Output the [X, Y] coordinate of the center of the cell containing the given text.  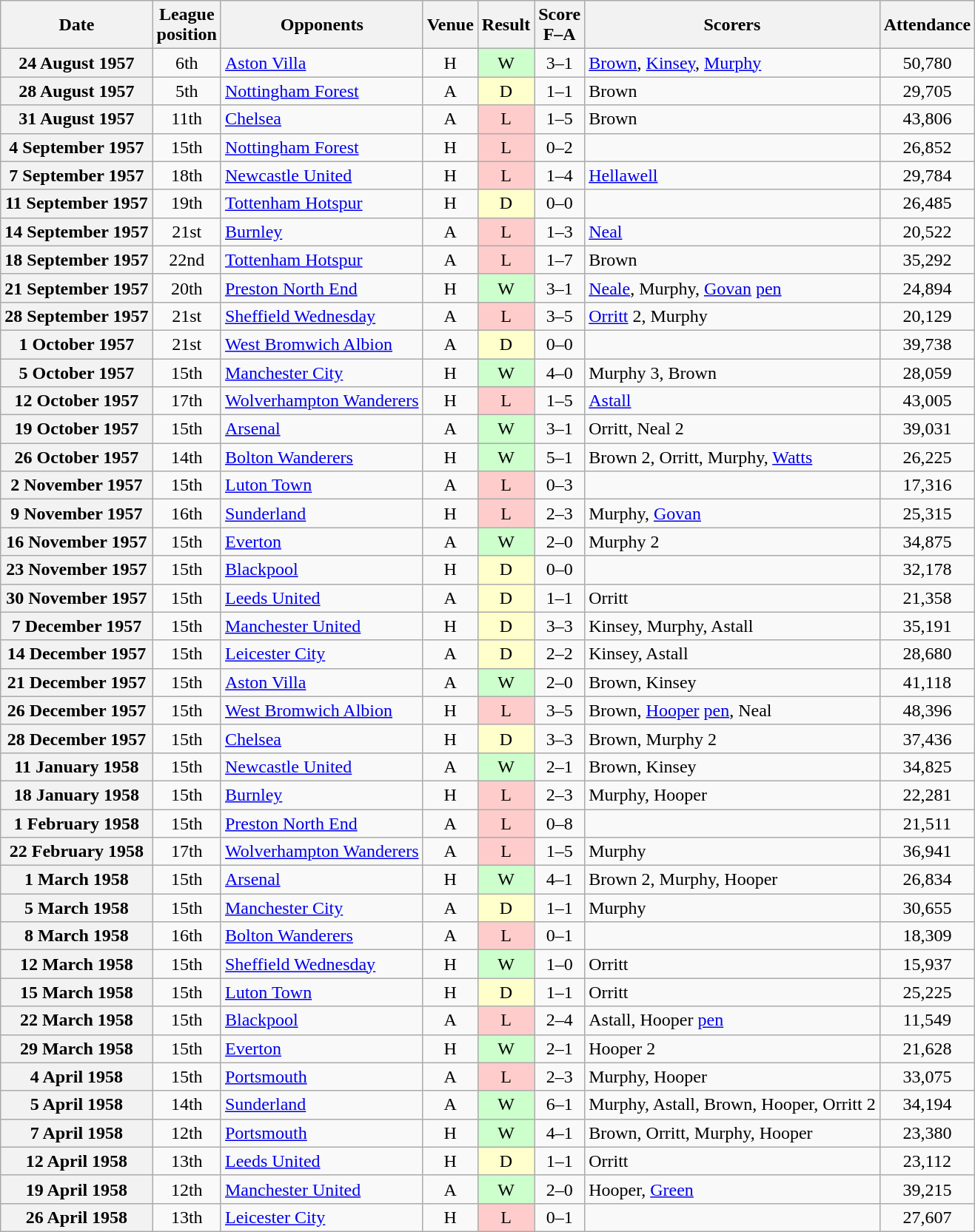
41,118 [927, 682]
11 September 1957 [77, 203]
Opponents [321, 25]
39,031 [927, 429]
28,680 [927, 654]
Brown, Hooper pen, Neal [733, 710]
5 March 1958 [77, 908]
9 November 1957 [77, 514]
1–4 [560, 175]
0–8 [560, 824]
18th [187, 175]
6–1 [560, 1105]
6th [187, 63]
Brown, Orritt, Murphy, Hooper [733, 1133]
4 September 1957 [77, 147]
28 August 1957 [77, 91]
2 November 1957 [77, 485]
1 March 1958 [77, 880]
Murphy, Astall, Brown, Hooper, Orritt 2 [733, 1105]
18 January 1958 [77, 795]
21,628 [927, 1048]
5–1 [560, 457]
26 December 1957 [77, 710]
21 September 1957 [77, 288]
24,894 [927, 288]
Orritt, Neal 2 [733, 429]
30 November 1957 [77, 598]
21,358 [927, 598]
31 August 1957 [77, 119]
43,005 [927, 401]
2–2 [560, 654]
50,780 [927, 63]
Hooper, Green [733, 1189]
Brown, Kinsey, Murphy [733, 63]
Venue [450, 25]
34,825 [927, 767]
37,436 [927, 738]
5 October 1957 [77, 372]
5 April 1958 [77, 1105]
8 March 1958 [77, 936]
Neal [733, 232]
Kinsey, Astall [733, 654]
Brown 2, Murphy, Hooper [733, 880]
39,215 [927, 1189]
28 December 1957 [77, 738]
Attendance [927, 25]
18 September 1957 [77, 260]
26 April 1958 [77, 1217]
15 March 1958 [77, 992]
16 November 1957 [77, 542]
25,225 [927, 992]
25,315 [927, 514]
34,875 [927, 542]
26,225 [927, 457]
27,607 [927, 1217]
7 December 1957 [77, 626]
35,292 [927, 260]
26,852 [927, 147]
22nd [187, 260]
26,834 [927, 880]
15,937 [927, 964]
18,309 [927, 936]
34,194 [927, 1105]
21 December 1957 [77, 682]
29,784 [927, 175]
33,075 [927, 1077]
Brown, Murphy 2 [733, 738]
11,549 [927, 1020]
29,705 [927, 91]
0–2 [560, 147]
1–0 [560, 964]
Orritt 2, Murphy [733, 316]
20,129 [927, 316]
12 October 1957 [77, 401]
30,655 [927, 908]
4–0 [560, 372]
19 October 1957 [77, 429]
28,059 [927, 372]
12 April 1958 [77, 1161]
20th [187, 288]
ScoreF–A [560, 25]
36,941 [927, 852]
22,281 [927, 795]
Hellawell [733, 175]
Kinsey, Murphy, Astall [733, 626]
1 October 1957 [77, 344]
4 April 1958 [77, 1077]
2–4 [560, 1020]
20,522 [927, 232]
26 October 1957 [77, 457]
7 September 1957 [77, 175]
11th [187, 119]
Astall [733, 401]
32,178 [927, 570]
0–3 [560, 485]
1–7 [560, 260]
23,112 [927, 1161]
22 March 1958 [77, 1020]
Scorers [733, 25]
24 August 1957 [77, 63]
28 September 1957 [77, 316]
Murphy, Govan [733, 514]
Leagueposition [187, 25]
39,738 [927, 344]
21,511 [927, 824]
22 February 1958 [77, 852]
1 February 1958 [77, 824]
1–3 [560, 232]
Brown 2, Orritt, Murphy, Watts [733, 457]
Hooper 2 [733, 1048]
23,380 [927, 1133]
19 April 1958 [77, 1189]
23 November 1957 [77, 570]
11 January 1958 [77, 767]
43,806 [927, 119]
Neale, Murphy, Govan pen [733, 288]
19th [187, 203]
17,316 [927, 485]
Date [77, 25]
29 March 1958 [77, 1048]
7 April 1958 [77, 1133]
14 December 1957 [77, 654]
35,191 [927, 626]
12 March 1958 [77, 964]
48,396 [927, 710]
Result [506, 25]
Astall, Hooper pen [733, 1020]
5th [187, 91]
Murphy 3, Brown [733, 372]
14 September 1957 [77, 232]
Murphy 2 [733, 542]
26,485 [927, 203]
